Return (X, Y) of the center of cell containing provided text 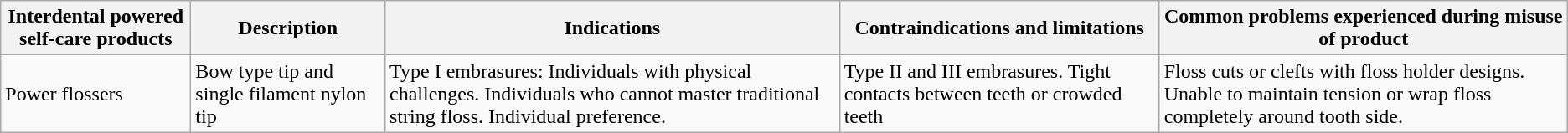
Common problems experienced during misuse of product (1364, 28)
Contraindications and limitations (999, 28)
Indications (611, 28)
Type I embrasures: Individuals with physical challenges. Individuals who cannot master traditional string floss. Individual preference. (611, 94)
Description (288, 28)
Bow type tip and single filament nylon tip (288, 94)
Interdental powered self-care products (95, 28)
Power flossers (95, 94)
Type II and III embrasures. Tight contacts between teeth or crowded teeth (999, 94)
Floss cuts or clefts with floss holder designs. Unable to maintain tension or wrap floss completely around tooth side. (1364, 94)
